For the text-containing cell, return its midpoint in (x, y) coordinate format. 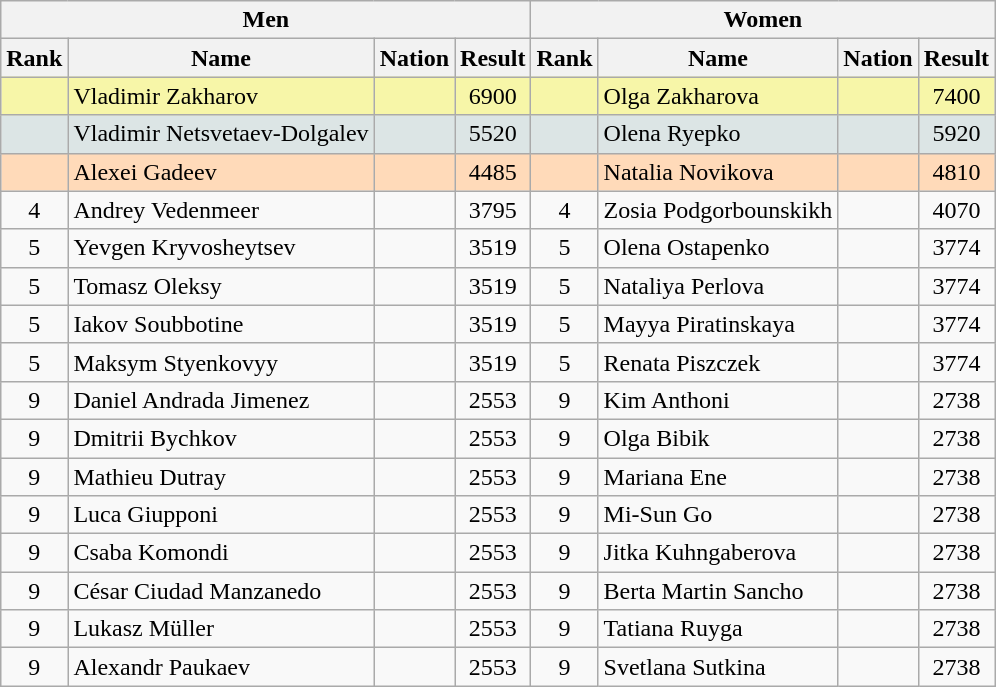
Mathieu Dutray (221, 477)
Alexandr Paukaev (221, 667)
Dmitrii Bychkov (221, 438)
Olena Ostapenko (718, 248)
Mayya Piratinskaya (718, 324)
Vladimir Zakharov (221, 96)
Nataliya Perlova (718, 286)
Daniel Andrada Jimenez (221, 400)
Olga Zakharova (718, 96)
Renata Piszczek (718, 362)
4485 (493, 172)
Iakov Soubbotine (221, 324)
Alexei Gadeev (221, 172)
Zosia Podgorbounskikh (718, 210)
César Ciudad Manzanedo (221, 591)
Berta Martin Sancho (718, 591)
7400 (956, 96)
4070 (956, 210)
3795 (493, 210)
Jitka Kuhngaberova (718, 553)
Maksym Styenkovyy (221, 362)
Svetlana Sutkina (718, 667)
Lukasz Müller (221, 629)
Mi-Sun Go (718, 515)
4810 (956, 172)
Tomasz Oleksy (221, 286)
Csaba Komondi (221, 553)
Olga Bibik (718, 438)
Men (266, 20)
Kim Anthoni (718, 400)
6900 (493, 96)
5520 (493, 134)
Women (763, 20)
Andrey Vedenmeer (221, 210)
5920 (956, 134)
Olena Ryepko (718, 134)
Mariana Ene (718, 477)
Tatiana Ruyga (718, 629)
Yevgen Kryvosheytsev (221, 248)
Natalia Novikova (718, 172)
Luca Giupponi (221, 515)
Vladimir Netsvetaev-Dolgalev (221, 134)
